Return [x, y] of the center of cell containing provided text 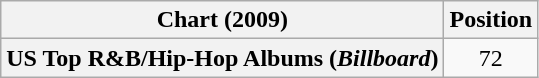
US Top R&B/Hip-Hop Albums (Billboard) [222, 58]
72 [491, 58]
Chart (2009) [222, 20]
Position [491, 20]
